Pinpoint the cell where the given text exists, returning its (x, y) midpoint coordinate. 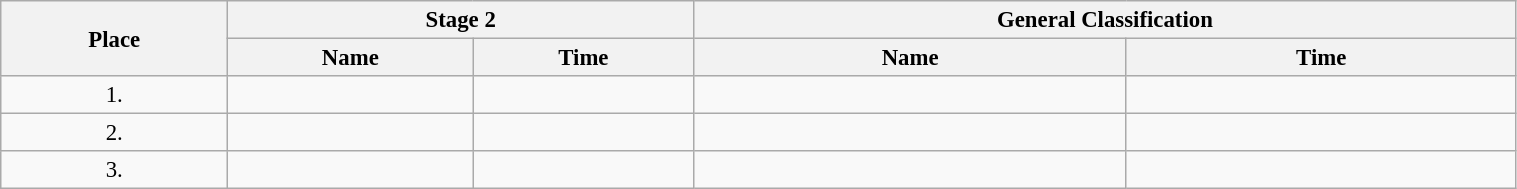
General Classification (1105, 20)
2. (114, 133)
3. (114, 170)
Stage 2 (461, 20)
Place (114, 38)
1. (114, 95)
